Return the [X, Y] coordinate for the center point of the cell that contains the specified text.  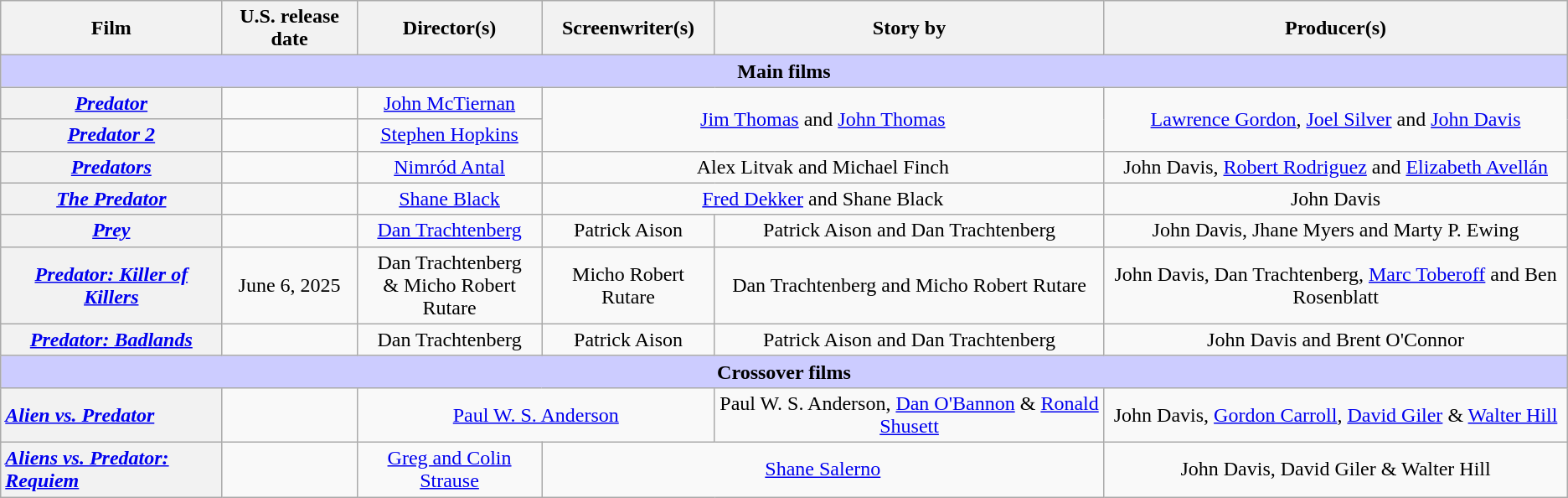
Aliens vs. Predator: Requiem [111, 469]
Story by [910, 29]
Alex Litvak and Michael Finch [823, 167]
Paul W. S. Anderson, Dan O'Bannon & Ronald Shusett [910, 414]
John Davis and Brent O'Connor [1335, 340]
Shane Salerno [823, 469]
Jim Thomas and John Thomas [823, 119]
Screenwriter(s) [628, 29]
Nimród Antal [449, 167]
Micho Robert Rutare [628, 285]
Producer(s) [1335, 29]
John Davis, Dan Trachtenberg, Marc Toberoff and Ben Rosenblatt [1335, 285]
Predator: Badlands [111, 340]
John Davis, Jhane Myers and Marty P. Ewing [1335, 231]
Paul W. S. Anderson [536, 414]
John Davis, Robert Rodriguez and Elizabeth Avellán [1335, 167]
Fred Dekker and Shane Black [823, 199]
Predators [111, 167]
U.S. release date [290, 29]
Dan Trachtenberg & Micho Robert Rutare [449, 285]
Shane Black [449, 199]
John McTiernan [449, 103]
John Davis [1335, 199]
Main films [784, 71]
John Davis, Gordon Carroll, David Giler & Walter Hill [1335, 414]
Director(s) [449, 29]
Predator 2 [111, 135]
Dan Trachtenberg and Micho Robert Rutare [910, 285]
June 6, 2025 [290, 285]
Stephen Hopkins [449, 135]
Predator: Killer of Killers [111, 285]
Lawrence Gordon, Joel Silver and John Davis [1335, 119]
Film [111, 29]
Prey [111, 231]
Crossover films [784, 371]
Greg and Colin Strause [449, 469]
The Predator [111, 199]
Alien vs. Predator [111, 414]
John Davis, David Giler & Walter Hill [1335, 469]
Predator [111, 103]
